Identify which cell holds the provided text, then report its (x, y) central coordinate. 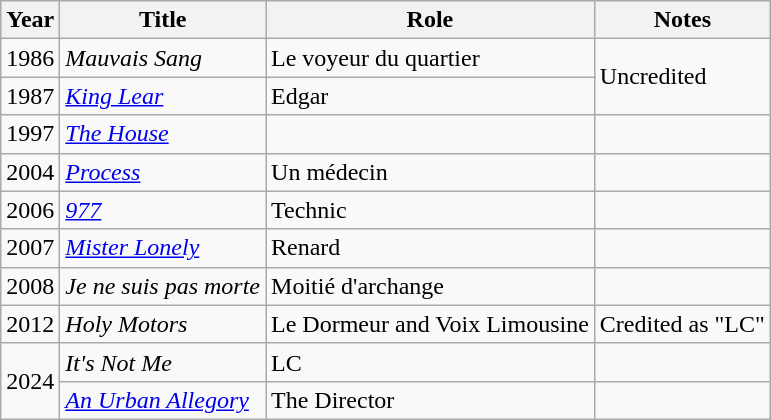
Le Dormeur and Voix Limousine (430, 324)
2008 (30, 286)
Year (30, 20)
Moitié d'archange (430, 286)
Je ne suis pas morte (163, 286)
Notes (682, 20)
Technic (430, 210)
Credited as "LC" (682, 324)
1997 (30, 134)
Title (163, 20)
Mister Lonely (163, 248)
2007 (30, 248)
Un médecin (430, 172)
Le voyeur du quartier (430, 58)
Mauvais Sang (163, 58)
1987 (30, 96)
Uncredited (682, 77)
The House (163, 134)
Process (163, 172)
2004 (30, 172)
Holy Motors (163, 324)
An Urban Allegory (163, 400)
2024 (30, 381)
Role (430, 20)
2006 (30, 210)
Edgar (430, 96)
977 (163, 210)
2012 (30, 324)
King Lear (163, 96)
The Director (430, 400)
LC (430, 362)
Renard (430, 248)
1986 (30, 58)
It's Not Me (163, 362)
